Locate the cell with the specified text and output its (X, Y) center coordinate. 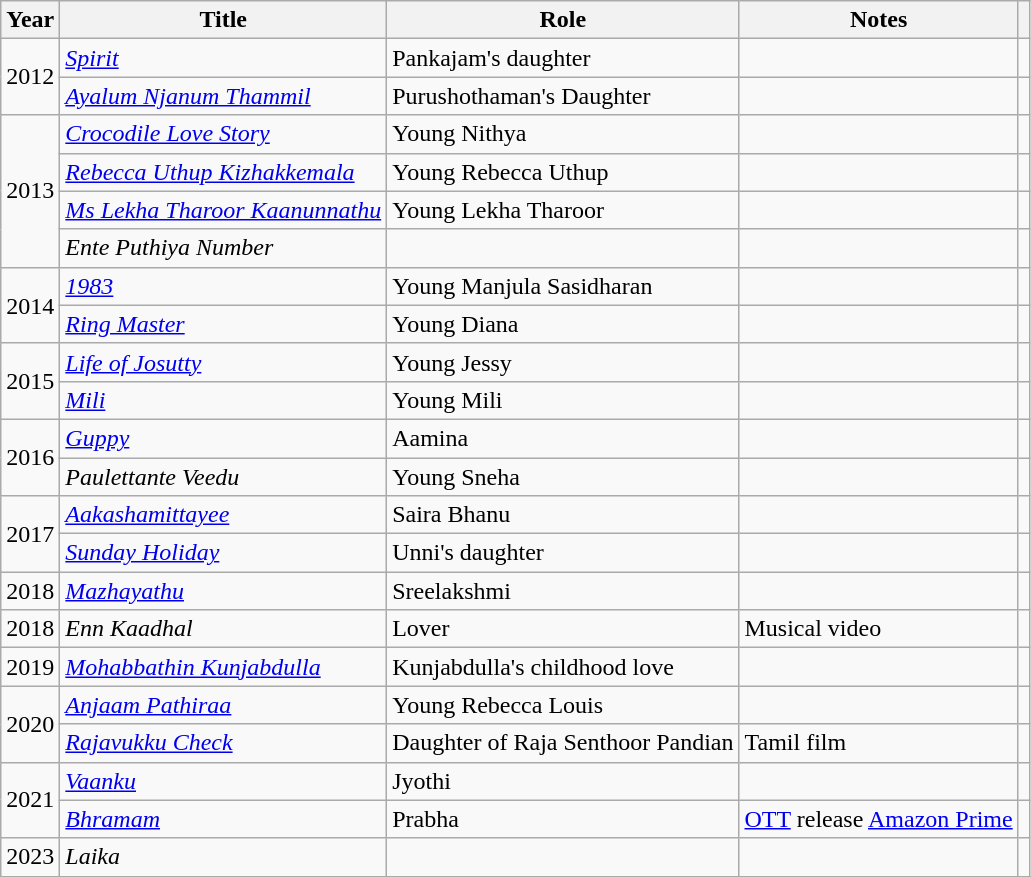
2015 (30, 381)
Enn Kaadhal (224, 629)
Ms Lekha Tharoor Kaanunnathu (224, 210)
Jyothi (563, 781)
Life of Josutty (224, 362)
Aakashamittayee (224, 515)
Mazhayathu (224, 591)
Mohabbathin Kunjabdulla (224, 667)
Young Rebecca Uthup (563, 172)
2020 (30, 724)
Sunday Holiday (224, 553)
Young Diana (563, 324)
2013 (30, 191)
Unni's daughter (563, 553)
Ayalum Njanum Thammil (224, 96)
Mili (224, 400)
Ring Master (224, 324)
Paulettante Veedu (224, 477)
Spirit (224, 58)
Young Rebecca Louis (563, 705)
2023 (30, 857)
Laika (224, 857)
Vaanku (224, 781)
Musical video (878, 629)
2012 (30, 77)
Crocodile Love Story (224, 134)
Sreelakshmi (563, 591)
Role (563, 20)
Rebecca Uthup Kizhakkemala (224, 172)
Rajavukku Check (224, 743)
Aamina (563, 438)
Kunjabdulla's childhood love (563, 667)
Young Sneha (563, 477)
Pankajam's daughter (563, 58)
Guppy (224, 438)
2021 (30, 800)
Notes (878, 20)
Young Mili (563, 400)
Young Nithya (563, 134)
2019 (30, 667)
Daughter of Raja Senthoor Pandian (563, 743)
2016 (30, 457)
1983 (224, 286)
Saira Bhanu (563, 515)
Young Manjula Sasidharan (563, 286)
Lover (563, 629)
OTT release Amazon Prime (878, 819)
2014 (30, 305)
2017 (30, 534)
Year (30, 20)
Prabha (563, 819)
Ente Puthiya Number (224, 248)
Purushothaman's Daughter (563, 96)
Young Lekha Tharoor (563, 210)
Bhramam (224, 819)
Young Jessy (563, 362)
Anjaam Pathiraa (224, 705)
Tamil film (878, 743)
Title (224, 20)
